Extract the [x, y] coordinate from the center of the cell holding the provided text.  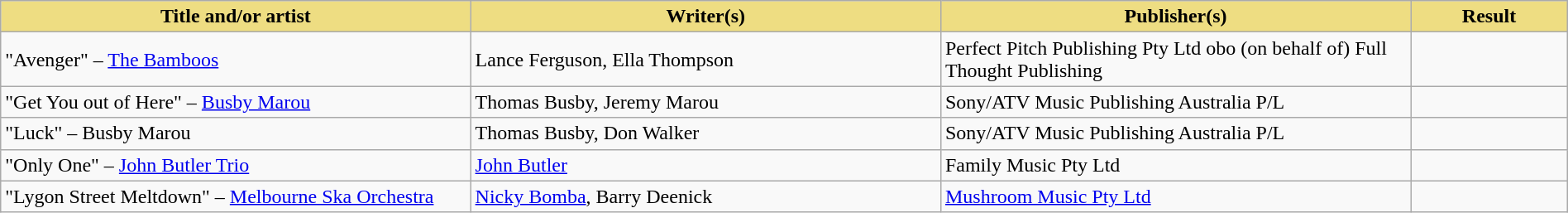
Mushroom Music Pty Ltd [1175, 196]
"Lygon Street Meltdown" – Melbourne Ska Orchestra [236, 196]
John Butler [705, 165]
Writer(s) [705, 17]
"Get You out of Here" – Busby Marou [236, 102]
Thomas Busby, Don Walker [705, 133]
Nicky Bomba, Barry Deenick [705, 196]
Title and/or artist [236, 17]
"Only One" – John Butler Trio [236, 165]
Result [1489, 17]
Thomas Busby, Jeremy Marou [705, 102]
"Luck" – Busby Marou [236, 133]
Lance Ferguson, Ella Thompson [705, 60]
"Avenger" – The Bamboos [236, 60]
Publisher(s) [1175, 17]
Family Music Pty Ltd [1175, 165]
Perfect Pitch Publishing Pty Ltd obo (on behalf of) Full Thought Publishing [1175, 60]
